Find where the given text appears and provide that cell's center as (x, y) coordinate. 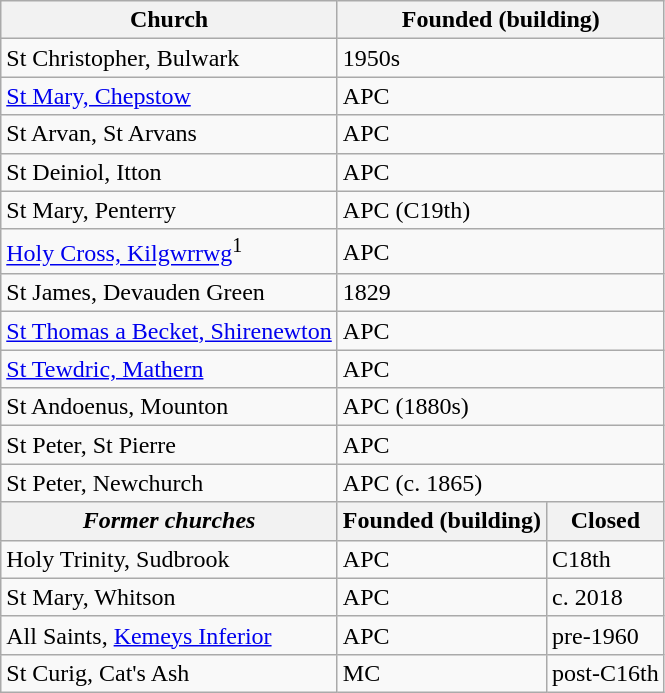
St Tewdric, Mathern (170, 369)
APC (C19th) (500, 210)
St Arvan, St Arvans (170, 134)
St Andoenus, Mounton (170, 407)
St Peter, St Pierre (170, 445)
St Curig, Cat's Ash (170, 673)
St Mary, Whitson (170, 597)
St Deiniol, Itton (170, 172)
St Christopher, Bulwark (170, 58)
c. 2018 (605, 597)
MC (442, 673)
APC (c. 1865) (500, 483)
Holy Cross, Kilgwrrwg1 (170, 252)
All Saints, Kemeys Inferior (170, 635)
Church (170, 20)
St Peter, Newchurch (170, 483)
C18th (605, 559)
St Thomas a Becket, Shirenewton (170, 331)
Closed (605, 521)
St Mary, Chepstow (170, 96)
St Mary, Penterry (170, 210)
APC (1880s) (500, 407)
1950s (500, 58)
Holy Trinity, Sudbrook (170, 559)
pre-1960 (605, 635)
St James, Devauden Green (170, 293)
post-C16th (605, 673)
1829 (500, 293)
Former churches (170, 521)
